Output the (X, Y) coordinate of the center of the cell containing the given text.  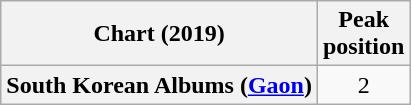
South Korean Albums (Gaon) (160, 85)
Peakposition (363, 34)
Chart (2019) (160, 34)
2 (363, 85)
